Return [x, y] of the center of cell containing provided text 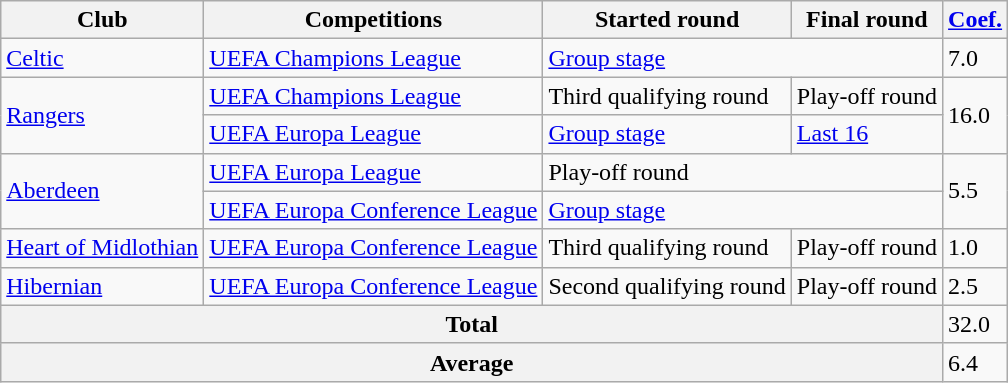
Started round [667, 20]
Average [472, 362]
Hibernian [102, 286]
Second qualifying round [667, 286]
Rangers [102, 115]
Coef. [976, 20]
Club [102, 20]
Heart of Midlothian [102, 248]
Aberdeen [102, 191]
32.0 [976, 324]
Celtic [102, 58]
16.0 [976, 115]
7.0 [976, 58]
Last 16 [866, 134]
2.5 [976, 286]
Total [472, 324]
1.0 [976, 248]
6.4 [976, 362]
Competitions [374, 20]
Final round [866, 20]
5.5 [976, 191]
